Output the (X, Y) coordinate of the center of the cell containing the given text.  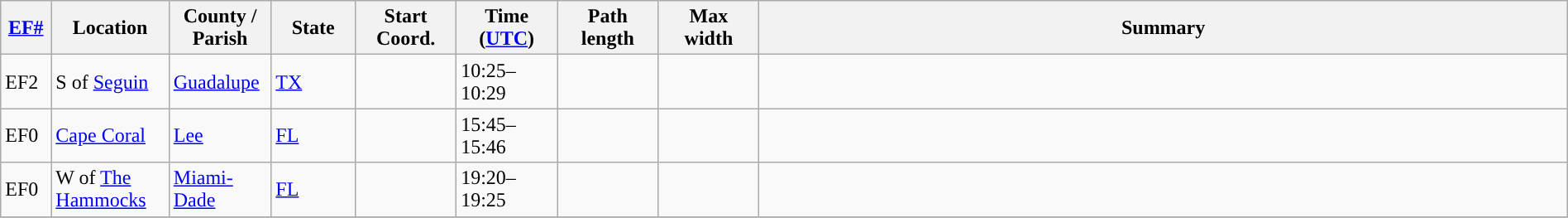
19:20–19:25 (507, 189)
W of The Hammocks (110, 189)
Guadalupe (220, 81)
Time (UTC) (507, 28)
EF2 (26, 81)
Lee (220, 136)
County / Parish (220, 28)
TX (313, 81)
15:45–15:46 (507, 136)
State (313, 28)
Max width (709, 28)
10:25–10:29 (507, 81)
Miami-Dade (220, 189)
Cape Coral (110, 136)
EF# (26, 28)
Summary (1163, 28)
S of Seguin (110, 81)
Location (110, 28)
Path length (608, 28)
Start Coord. (406, 28)
